Search for the cell housing the specified text and yield its [x, y] center coordinate. 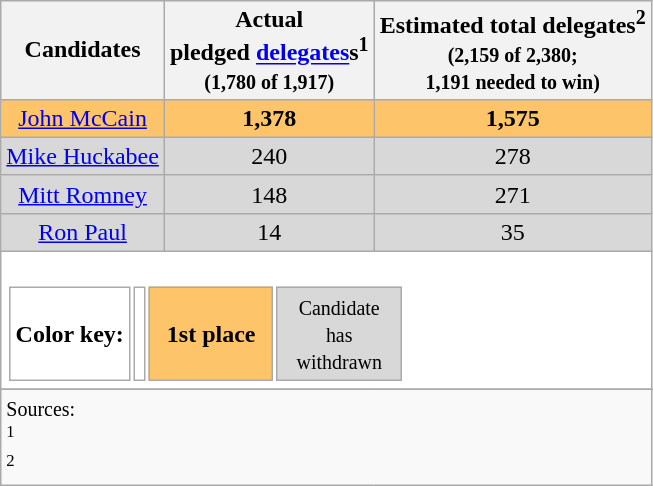
Mike Huckabee [83, 156]
Mitt Romney [83, 194]
14 [269, 232]
John McCain [83, 118]
278 [512, 156]
Candidate haswithdrawn [340, 334]
Sources:1 2 [326, 437]
Candidates [83, 50]
1st place [212, 334]
Actualpledged delegatess1(1,780 of 1,917) [269, 50]
1,575 [512, 118]
Color key: [70, 334]
1,378 [269, 118]
240 [269, 156]
35 [512, 232]
Color key: 1st place Candidate haswithdrawn [326, 321]
148 [269, 194]
Estimated total delegates2(2,159 of 2,380;1,191 needed to win) [512, 50]
271 [512, 194]
Ron Paul [83, 232]
